Provide the [X, Y] coordinate of the cell's center where the given text is located.  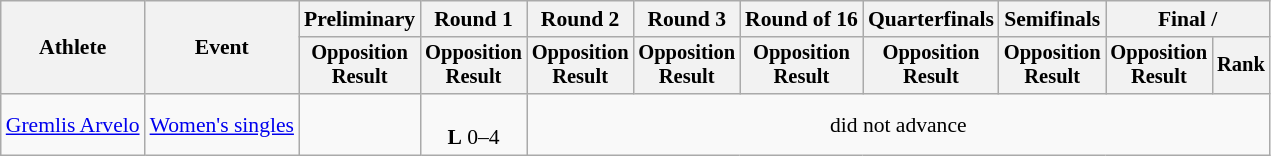
Athlete [73, 48]
Round 2 [580, 19]
Women's singles [222, 124]
Round of 16 [802, 19]
Quarterfinals [931, 19]
Preliminary [360, 19]
Semifinals [1052, 19]
Gremlis Arvelo [73, 124]
did not advance [898, 124]
L 0–4 [474, 124]
Rank [1241, 66]
Event [222, 48]
Final / [1188, 19]
Round 1 [474, 19]
Round 3 [686, 19]
